Return [X, Y] of the center of cell containing provided text 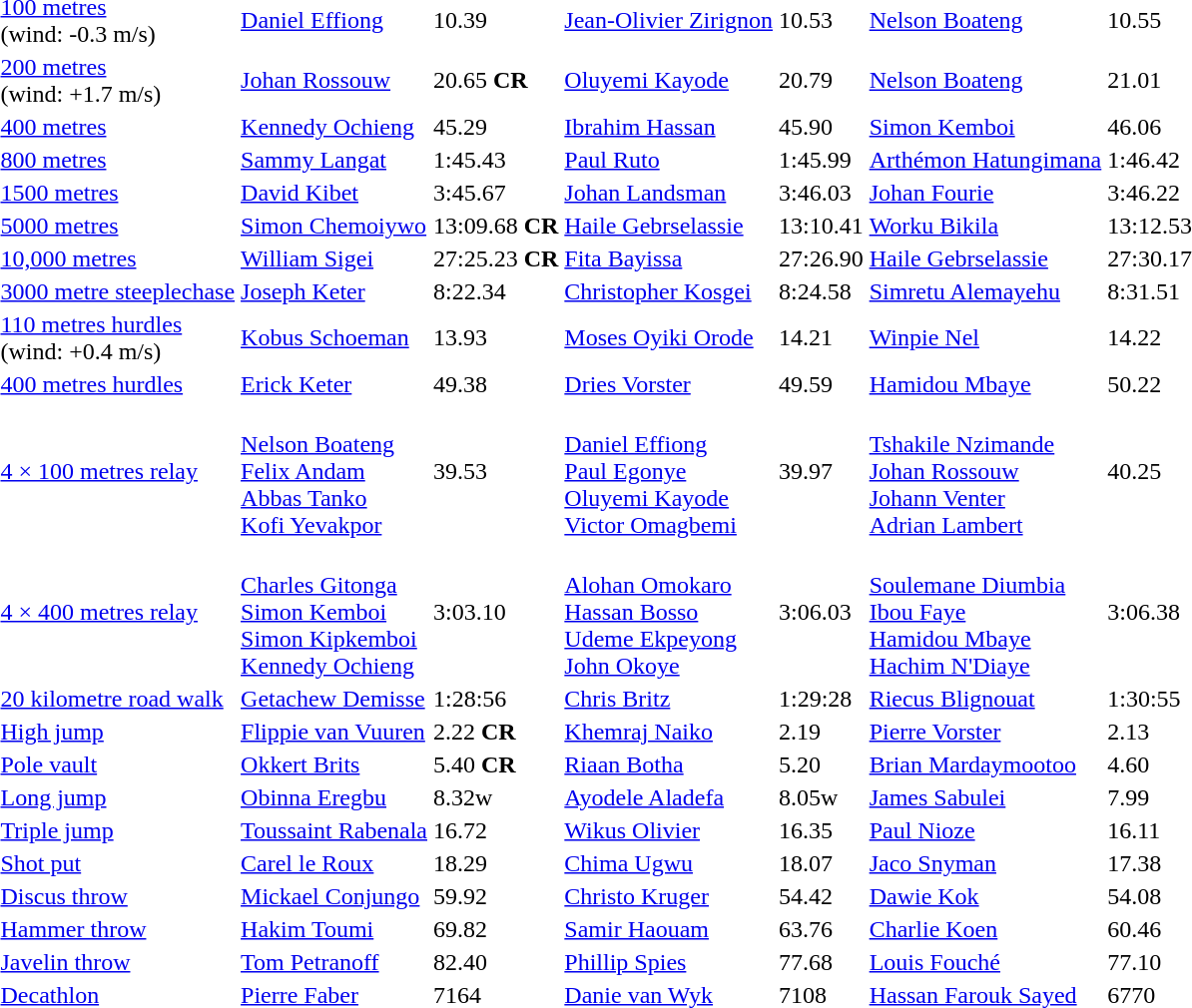
Nelson BoatengFelix AndamAbbas TankoKofi Yevakpor [334, 471]
Simon Kemboi [985, 127]
Carel le Roux [334, 863]
Hakim Toumi [334, 929]
Dries Vorster [669, 384]
Riecus Blignouat [985, 699]
18.29 [495, 863]
Christo Kruger [669, 896]
8:24.58 [821, 291]
1:29:28 [821, 699]
Joseph Keter [334, 291]
Fita Bayissa [669, 258]
54.42 [821, 896]
Oluyemi Kayode [669, 80]
David Kibet [334, 193]
Ibrahim Hassan [669, 127]
13:10.41 [821, 226]
63.76 [821, 929]
3:06.03 [821, 612]
Riaan Botha [669, 764]
45.90 [821, 127]
Alohan OmokaroHassan BossoUdeme EkpeyongJohn Okoye [669, 612]
13.93 [495, 337]
Tom Petranoff [334, 962]
Johan Rossouw [334, 80]
3:45.67 [495, 193]
Okkert Brits [334, 764]
8:22.34 [495, 291]
Flippie van Vuuren [334, 732]
Simon Chemoiywo [334, 226]
20.79 [821, 80]
Paul Nioze [985, 830]
14.21 [821, 337]
Brian Mardaymootoo [985, 764]
18.07 [821, 863]
William Sigei [334, 258]
Simretu Alemayehu [985, 291]
Daniel EffiongPaul EgonyeOluyemi KayodeVictor Omagbemi [669, 471]
20.65 CR [495, 80]
Obinna Eregbu [334, 797]
Chima Ugwu [669, 863]
Wikus Olivier [669, 830]
Charlie Koen [985, 929]
16.35 [821, 830]
49.59 [821, 384]
Kennedy Ochieng [334, 127]
27:26.90 [821, 258]
3:46.03 [821, 193]
16.72 [495, 830]
1:45.99 [821, 160]
Dawie Kok [985, 896]
1:28:56 [495, 699]
Ayodele Aladefa [669, 797]
Chris Britz [669, 699]
45.29 [495, 127]
82.40 [495, 962]
Arthémon Hatungimana [985, 160]
Johan Landsman [669, 193]
Soulemane DiumbiaIbou FayeHamidou MbayeHachim N'Diaye [985, 612]
Kobus Schoeman [334, 337]
Toussaint Rabenala [334, 830]
39.53 [495, 471]
Moses Oyiki Orode [669, 337]
Sammy Langat [334, 160]
8.32w [495, 797]
Worku Bikila [985, 226]
Winpie Nel [985, 337]
James Sabulei [985, 797]
Erick Keter [334, 384]
59.92 [495, 896]
Christopher Kosgei [669, 291]
5.40 CR [495, 764]
77.68 [821, 962]
49.38 [495, 384]
13:09.68 CR [495, 226]
Phillip Spies [669, 962]
1:45.43 [495, 160]
5.20 [821, 764]
2.22 CR [495, 732]
3:03.10 [495, 612]
69.82 [495, 929]
27:25.23 CR [495, 258]
Hamidou Mbaye [985, 384]
39.97 [821, 471]
Jaco Snyman [985, 863]
Getachew Demisse [334, 699]
Khemraj Naiko [669, 732]
2.19 [821, 732]
Charles GitongaSimon KemboiSimon KipkemboiKennedy Ochieng [334, 612]
Samir Haouam [669, 929]
Paul Ruto [669, 160]
Louis Fouché [985, 962]
Mickael Conjungo [334, 896]
Tshakile NzimandeJohan RossouwJohann VenterAdrian Lambert [985, 471]
Pierre Vorster [985, 732]
8.05w [821, 797]
Johan Fourie [985, 193]
Nelson Boateng [985, 80]
